Scan for the cell matching the given text and deliver its (x, y) coordinate at center. 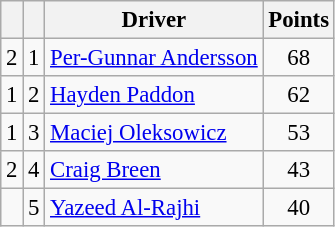
53 (298, 133)
Per-Gunnar Andersson (154, 58)
Craig Breen (154, 170)
5 (34, 208)
3 (34, 133)
62 (298, 95)
40 (298, 208)
Hayden Paddon (154, 95)
68 (298, 58)
4 (34, 170)
Points (298, 20)
Driver (154, 20)
Yazeed Al-Rajhi (154, 208)
43 (298, 170)
Maciej Oleksowicz (154, 133)
